Detect which cell encompasses the target text, then output its (x, y) center coordinate. 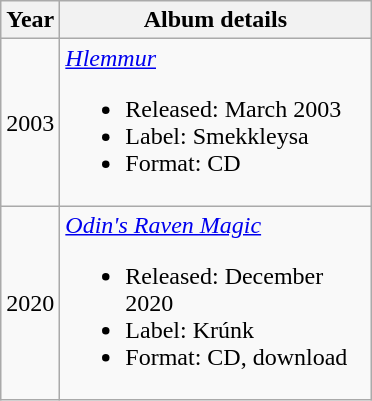
2020 (30, 303)
Album details (216, 20)
Odin's Raven MagicReleased: December 2020Label: KrúnkFormat: CD, download (216, 303)
Year (30, 20)
HlemmurReleased: March 2003Label: SmekkleysaFormat: CD (216, 122)
2003 (30, 122)
